Identify which cell holds the provided text, then report its (x, y) central coordinate. 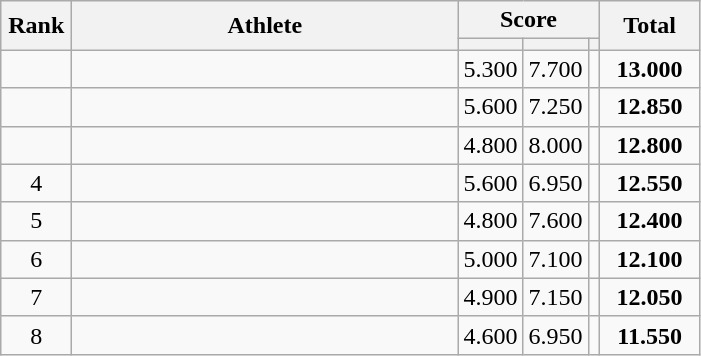
Score (528, 20)
5 (36, 221)
7.700 (556, 69)
7.150 (556, 297)
7.600 (556, 221)
7.100 (556, 259)
5.300 (490, 69)
4.900 (490, 297)
Athlete (265, 26)
12.800 (650, 145)
12.850 (650, 107)
8.000 (556, 145)
8 (36, 335)
Total (650, 26)
4 (36, 183)
13.000 (650, 69)
12.400 (650, 221)
12.050 (650, 297)
11.550 (650, 335)
7 (36, 297)
Rank (36, 26)
5.000 (490, 259)
12.100 (650, 259)
6 (36, 259)
4.600 (490, 335)
7.250 (556, 107)
12.550 (650, 183)
